Pinpoint the cell where the given text exists, returning its (x, y) midpoint coordinate. 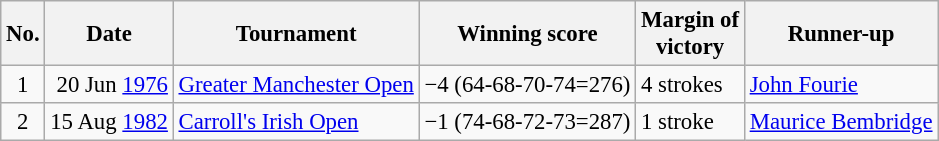
John Fourie (840, 85)
20 Jun 1976 (109, 85)
Winning score (528, 34)
4 strokes (690, 85)
Runner-up (840, 34)
Maurice Bembridge (840, 122)
Margin ofvictory (690, 34)
Carroll's Irish Open (296, 122)
1 stroke (690, 122)
−1 (74-68-72-73=287) (528, 122)
Greater Manchester Open (296, 85)
No. (23, 34)
Date (109, 34)
−4 (64-68-70-74=276) (528, 85)
15 Aug 1982 (109, 122)
Tournament (296, 34)
2 (23, 122)
1 (23, 85)
